For the text-containing cell, return its midpoint in (X, Y) coordinate format. 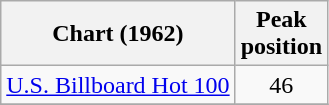
46 (281, 85)
Peakposition (281, 34)
Chart (1962) (118, 34)
U.S. Billboard Hot 100 (118, 85)
